Output the [X, Y] coordinate of the center of the cell containing the given text.  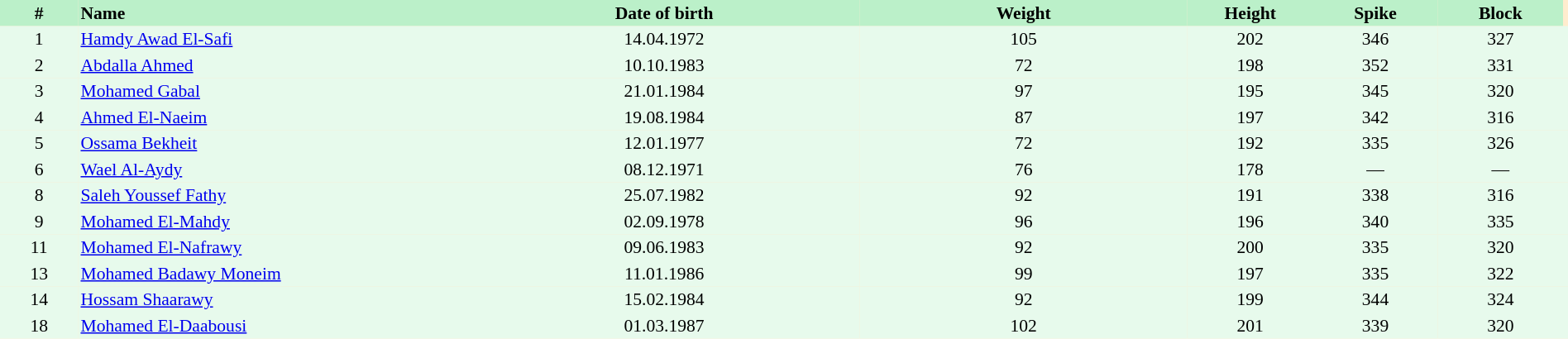
Ahmed El-Naeim [273, 117]
324 [1500, 299]
Height [1250, 13]
Abdalla Ahmed [273, 65]
Mohamed El-Mahdy [273, 222]
13 [39, 274]
21.01.1984 [664, 91]
340 [1374, 222]
19.08.1984 [664, 117]
338 [1374, 195]
3 [39, 91]
201 [1250, 326]
08.12.1971 [664, 169]
97 [1024, 91]
Weight [1024, 13]
# [39, 13]
6 [39, 169]
12.01.1977 [664, 144]
Name [273, 13]
199 [1250, 299]
Block [1500, 13]
Mohamed El-Daabousi [273, 326]
102 [1024, 326]
178 [1250, 169]
202 [1250, 40]
Wael Al-Aydy [273, 169]
331 [1500, 65]
9 [39, 222]
11.01.1986 [664, 274]
1 [39, 40]
Spike [1374, 13]
Mohamed Badawy Moneim [273, 274]
18 [39, 326]
339 [1374, 326]
196 [1250, 222]
Hossam Shaarawy [273, 299]
195 [1250, 91]
15.02.1984 [664, 299]
327 [1500, 40]
25.07.1982 [664, 195]
09.06.1983 [664, 248]
14 [39, 299]
Hamdy Awad El-Safi [273, 40]
326 [1500, 144]
191 [1250, 195]
76 [1024, 169]
10.10.1983 [664, 65]
352 [1374, 65]
198 [1250, 65]
96 [1024, 222]
Mohamed Gabal [273, 91]
11 [39, 248]
342 [1374, 117]
8 [39, 195]
105 [1024, 40]
01.03.1987 [664, 326]
344 [1374, 299]
Mohamed El-Nafrawy [273, 248]
99 [1024, 274]
192 [1250, 144]
322 [1500, 274]
87 [1024, 117]
02.09.1978 [664, 222]
345 [1374, 91]
Date of birth [664, 13]
14.04.1972 [664, 40]
Saleh Youssef Fathy [273, 195]
200 [1250, 248]
4 [39, 117]
346 [1374, 40]
Ossama Bekheit [273, 144]
5 [39, 144]
2 [39, 65]
